Extract the [X, Y] coordinate from the center of the cell holding the provided text.  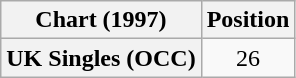
Chart (1997) [101, 20]
UK Singles (OCC) [101, 58]
26 [248, 58]
Position [248, 20]
